Scan for the cell matching the given text and deliver its [X, Y] coordinate at center. 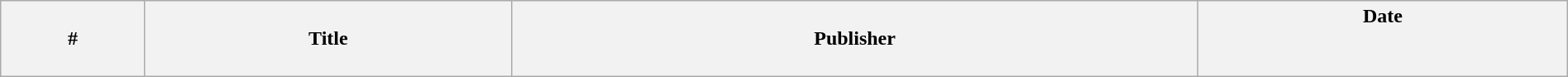
Publisher [855, 39]
# [73, 39]
Title [327, 39]
Date [1383, 39]
